From the cell containing the given text, extract its center point as [x, y] coordinate. 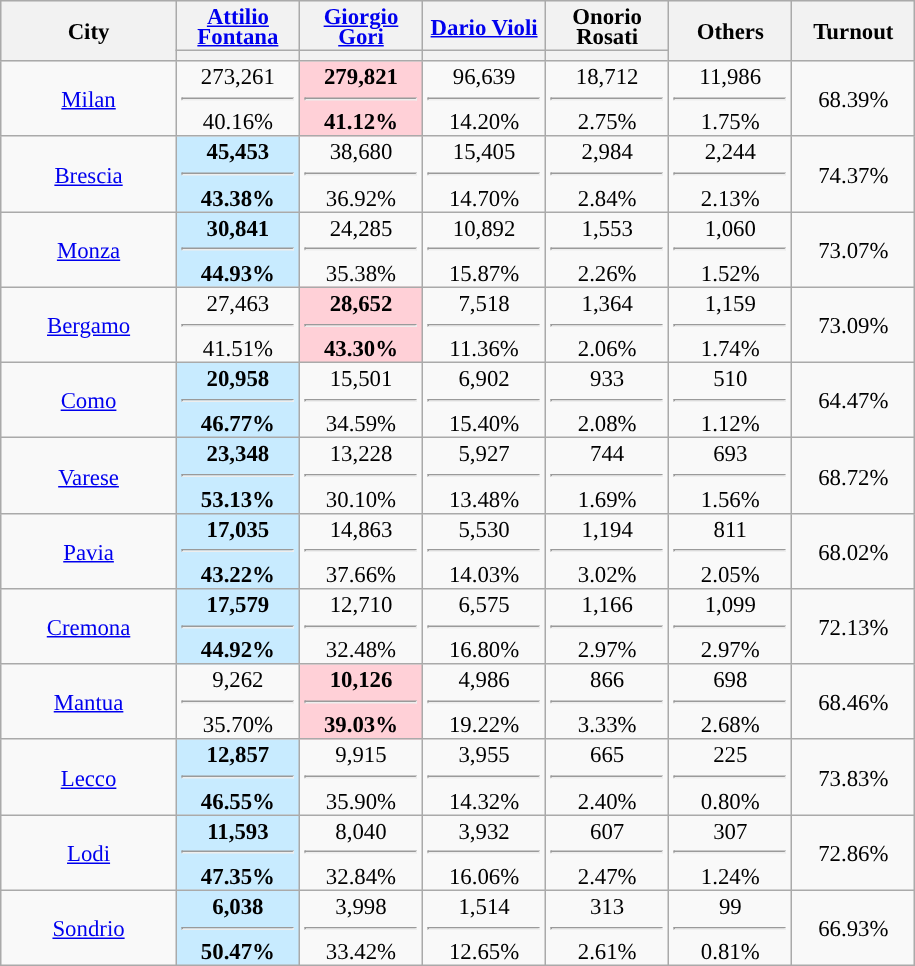
Pavia [89, 550]
73.07% [854, 250]
10,126 39.03% [360, 702]
1,159 1.74% [730, 324]
12,710 32.48% [360, 626]
5,927 13.48% [484, 476]
10,892 15.87% [484, 250]
72.13% [854, 626]
15,405 14.70% [484, 174]
72.86% [854, 852]
6,575 16.80% [484, 626]
273,261 40.16% [238, 98]
66.93% [854, 928]
698 2.68% [730, 702]
744 1.69% [608, 476]
11,593 47.35% [238, 852]
7,518 11.36% [484, 324]
17,579 44.92% [238, 626]
30,841 44.93% [238, 250]
28,652 43.30% [360, 324]
68.02% [854, 550]
14,863 37.66% [360, 550]
693 1.56% [730, 476]
Mantua [89, 702]
307 1.24% [730, 852]
3,932 16.06% [484, 852]
5,530 14.03% [484, 550]
Giorgio Gori [360, 26]
Cremona [89, 626]
73.09% [854, 324]
2,244 2.13% [730, 174]
Onorio Rosati [608, 26]
510 1.12% [730, 400]
313 2.61% [608, 928]
Others [730, 31]
23,348 53.13% [238, 476]
1,166 2.97% [608, 626]
Sondrio [89, 928]
18,712 2.75% [608, 98]
3,955 14.32% [484, 778]
Brescia [89, 174]
1,514 12.65% [484, 928]
20,958 46.77% [238, 400]
665 2.40% [608, 778]
6,038 50.47% [238, 928]
811 2.05% [730, 550]
Monza [89, 250]
279,821 41.12% [360, 98]
68.39% [854, 98]
6,902 15.40% [484, 400]
607 2.47% [608, 852]
11,986 1.75% [730, 98]
Bergamo [89, 324]
9,262 35.70% [238, 702]
2,984 2.84% [608, 174]
8,040 32.84% [360, 852]
225 0.80% [730, 778]
City [89, 31]
Dario Violi [484, 26]
64.47% [854, 400]
1,194 3.02% [608, 550]
Como [89, 400]
Varese [89, 476]
Turnout [854, 31]
933 2.08% [608, 400]
3,998 33.42% [360, 928]
38,680 36.92% [360, 174]
1,364 2.06% [608, 324]
Milan [89, 98]
1,553 2.26% [608, 250]
99 0.81% [730, 928]
15,501 34.59% [360, 400]
74.37% [854, 174]
Attilio Fontana [238, 26]
1,060 1.52% [730, 250]
45,453 43.38% [238, 174]
9,915 35.90% [360, 778]
4,986 19.22% [484, 702]
Lecco [89, 778]
1,099 2.97% [730, 626]
27,463 41.51% [238, 324]
68.72% [854, 476]
68.46% [854, 702]
17,035 43.22% [238, 550]
Lodi [89, 852]
866 3.33% [608, 702]
73.83% [854, 778]
13,228 30.10% [360, 476]
24,285 35.38% [360, 250]
96,639 14.20% [484, 98]
12,857 46.55% [238, 778]
